Determine the (X, Y) coordinate at the center of the cell enclosing the given text.  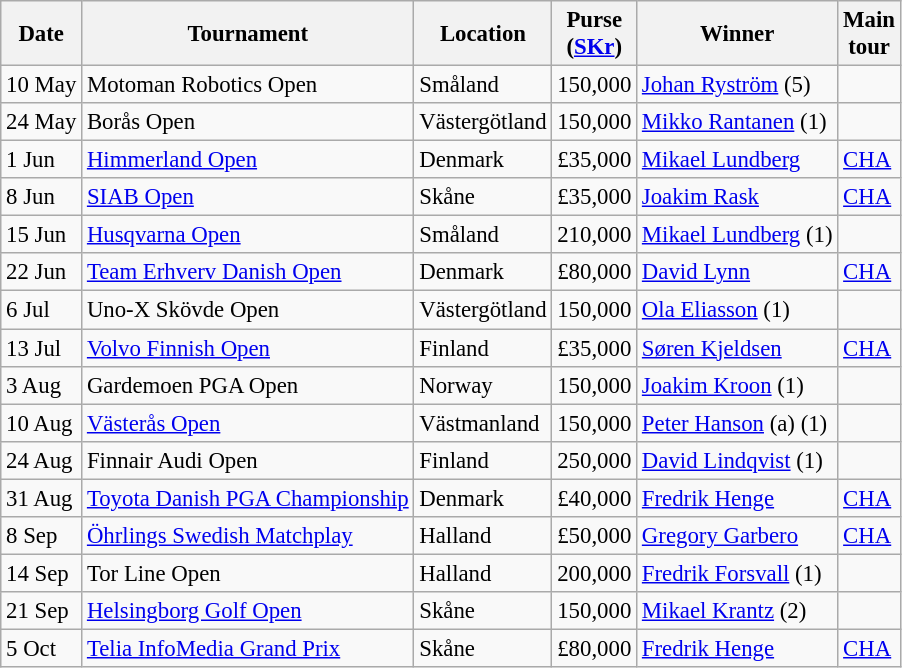
Västmanland (483, 423)
Date (42, 34)
Winner (738, 34)
£40,000 (594, 498)
Tor Line Open (248, 573)
3 Aug (42, 385)
Västerås Open (248, 423)
Öhrlings Swedish Matchplay (248, 536)
Location (483, 34)
14 Sep (42, 573)
Finnair Audi Open (248, 460)
Gardemoen PGA Open (248, 385)
21 Sep (42, 611)
Team Erhverv Danish Open (248, 273)
5 Oct (42, 648)
24 May (42, 122)
15 Jun (42, 235)
SIAB Open (248, 197)
Mikko Rantanen (1) (738, 122)
250,000 (594, 460)
Tournament (248, 34)
Helsingborg Golf Open (248, 611)
Himmerland Open (248, 160)
Motoman Robotics Open (248, 85)
Ola Eliasson (1) (738, 310)
22 Jun (42, 273)
31 Aug (42, 498)
Peter Hanson (a) (1) (738, 423)
David Lindqvist (1) (738, 460)
13 Jul (42, 348)
210,000 (594, 235)
Norway (483, 385)
Volvo Finnish Open (248, 348)
1 Jun (42, 160)
24 Aug (42, 460)
Mikael Krantz (2) (738, 611)
Mikael Lundberg (738, 160)
£50,000 (594, 536)
200,000 (594, 573)
Borås Open (248, 122)
Husqvarna Open (248, 235)
8 Sep (42, 536)
Toyota Danish PGA Championship (248, 498)
Maintour (870, 34)
Fredrik Forsvall (1) (738, 573)
David Lynn (738, 273)
10 Aug (42, 423)
Gregory Garbero (738, 536)
6 Jul (42, 310)
Joakim Rask (738, 197)
Joakim Kroon (1) (738, 385)
8 Jun (42, 197)
Mikael Lundberg (1) (738, 235)
Johan Ryström (5) (738, 85)
Purse(SKr) (594, 34)
10 May (42, 85)
Søren Kjeldsen (738, 348)
Telia InfoMedia Grand Prix (248, 648)
Uno-X Skövde Open (248, 310)
